Find where the given text appears and provide that cell's center as (x, y) coordinate. 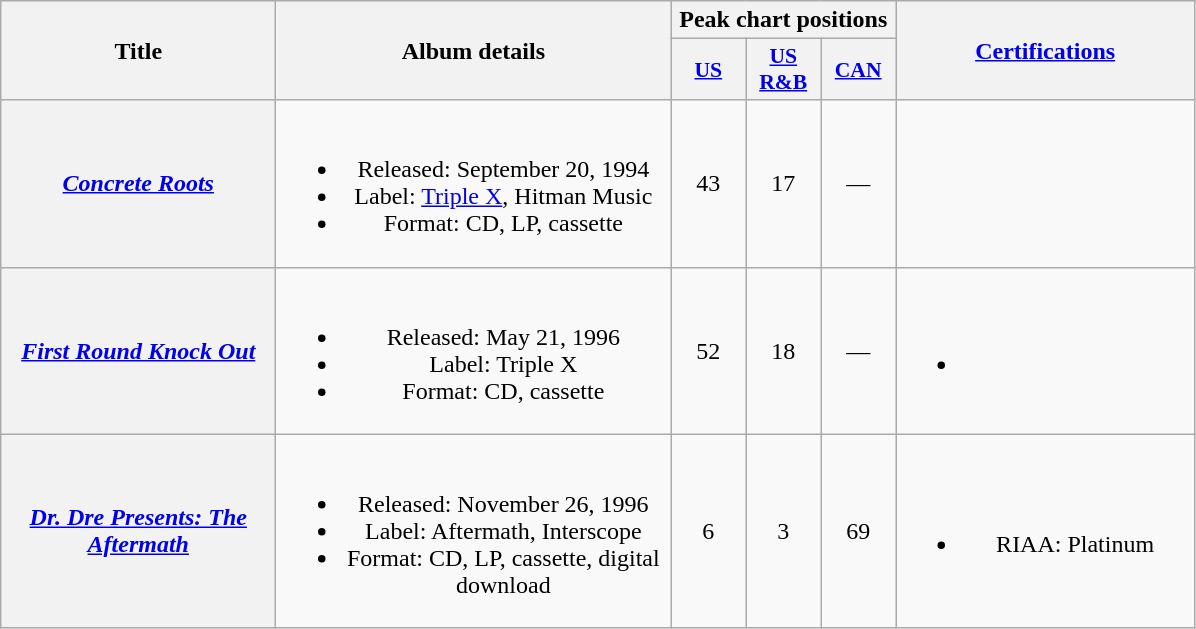
3 (784, 531)
Certifications (1046, 50)
RIAA: Platinum (1046, 531)
USR&B (784, 70)
First Round Knock Out (138, 350)
CAN (858, 70)
Peak chart positions (784, 20)
43 (708, 184)
6 (708, 531)
US (708, 70)
52 (708, 350)
Album details (474, 50)
Title (138, 50)
17 (784, 184)
18 (784, 350)
Released: September 20, 1994Label: Triple X, Hitman MusicFormat: CD, LP, cassette (474, 184)
Concrete Roots (138, 184)
Released: May 21, 1996Label: Triple XFormat: CD, cassette (474, 350)
69 (858, 531)
Dr. Dre Presents: The Aftermath (138, 531)
Released: November 26, 1996Label: Aftermath, InterscopeFormat: CD, LP, cassette, digital download (474, 531)
